Pinpoint the cell where the given text exists, returning its [x, y] midpoint coordinate. 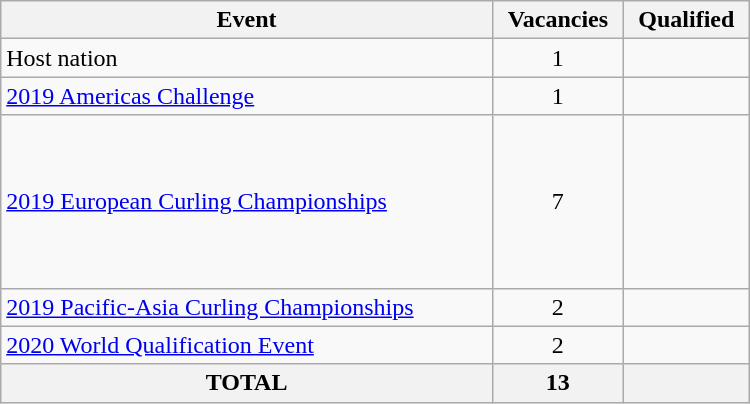
2019 European Curling Championships [247, 202]
7 [558, 202]
2019 Americas Challenge [247, 96]
Qualified [686, 20]
2020 World Qualification Event [247, 345]
13 [558, 383]
Event [247, 20]
TOTAL [247, 383]
Vacancies [558, 20]
2019 Pacific-Asia Curling Championships [247, 307]
Host nation [247, 58]
